Return [X, Y] of the center of cell containing provided text 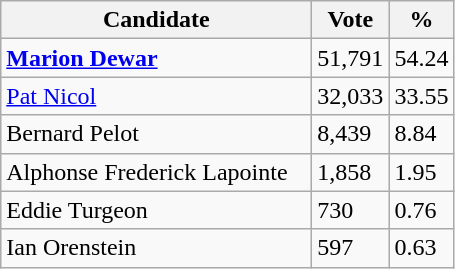
Eddie Turgeon [156, 210]
Vote [350, 20]
1,858 [350, 172]
51,791 [350, 58]
Pat Nicol [156, 96]
32,033 [350, 96]
33.55 [422, 96]
8.84 [422, 134]
Marion Dewar [156, 58]
Candidate [156, 20]
54.24 [422, 58]
1.95 [422, 172]
Alphonse Frederick Lapointe [156, 172]
% [422, 20]
8,439 [350, 134]
597 [350, 248]
Ian Orenstein [156, 248]
0.76 [422, 210]
730 [350, 210]
0.63 [422, 248]
Bernard Pelot [156, 134]
